Identify which cell holds the provided text, then report its (x, y) central coordinate. 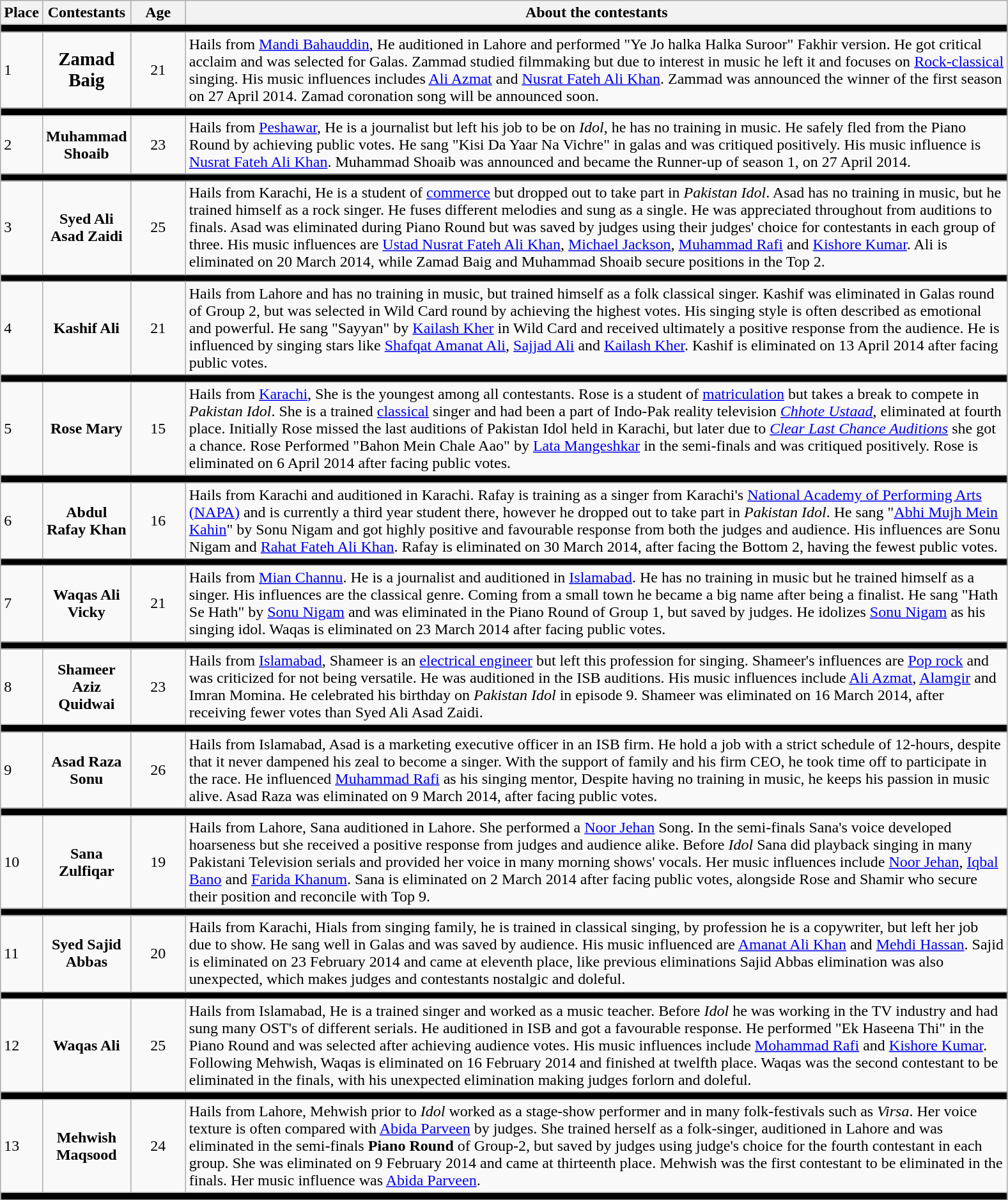
Age (158, 13)
Waqas Ali Vicky (86, 604)
About the contestants (596, 13)
24 (158, 1146)
Mehwish Maqsood (86, 1146)
Syed Sajid Abbas (86, 954)
Syed Ali Asad Zaidi (86, 228)
3 (22, 228)
13 (22, 1146)
9 (22, 770)
4 (22, 328)
2 (22, 144)
Rose Mary (86, 428)
Shameer Aziz Quidwai (86, 687)
1 (22, 70)
5 (22, 428)
Abdul Rafay Khan (86, 520)
Muhammad Shoaib (86, 144)
15 (158, 428)
6 (22, 520)
12 (22, 1045)
8 (22, 687)
20 (158, 954)
26 (158, 770)
Sana Zulfiqar (86, 862)
Waqas Ali (86, 1045)
7 (22, 604)
Kashif Ali (86, 328)
10 (22, 862)
16 (158, 520)
Contestants (86, 13)
11 (22, 954)
Asad Raza Sonu (86, 770)
Zamad Baig (86, 70)
19 (158, 862)
Place (22, 13)
